Scan for the cell matching the given text and deliver its [X, Y] coordinate at center. 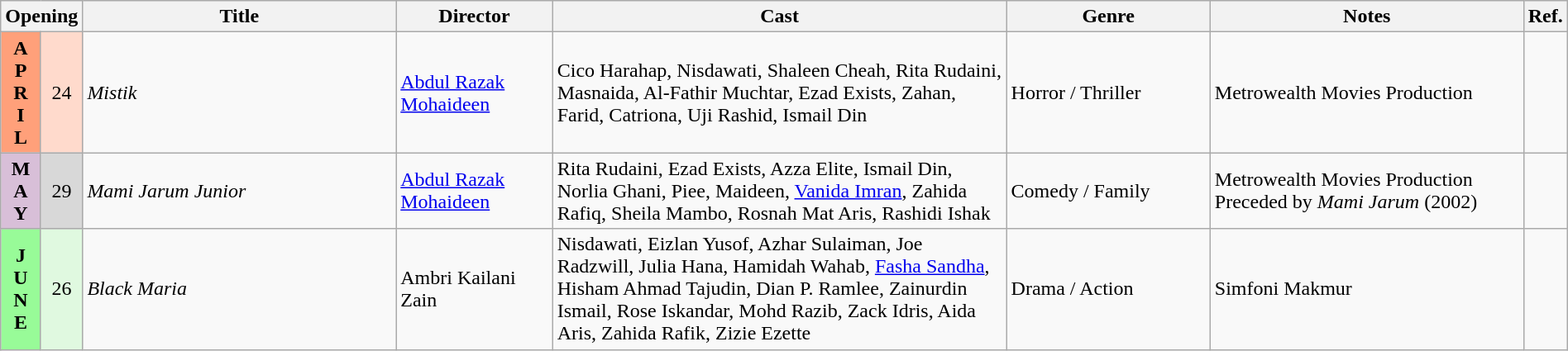
Genre [1108, 17]
Horror / Thriller [1108, 92]
APRIL [22, 92]
Cast [779, 17]
JUNE [22, 289]
Metrowealth Movies ProductionPreceded by Mami Jarum (2002) [1366, 191]
Simfoni Makmur [1366, 289]
26 [61, 289]
Director [475, 17]
24 [61, 92]
Ambri Kailani Zain [475, 289]
Metrowealth Movies Production [1366, 92]
29 [61, 191]
Comedy / Family [1108, 191]
MAY [22, 191]
Black Maria [240, 289]
Notes [1366, 17]
Opening [41, 17]
Title [240, 17]
Cico Harahap, Nisdawati, Shaleen Cheah, Rita Rudaini, Masnaida, Al-Fathir Muchtar, Ezad Exists, Zahan, Farid, Catriona, Uji Rashid, Ismail Din [779, 92]
Mistik [240, 92]
Mami Jarum Junior [240, 191]
Ref. [1545, 17]
Drama / Action [1108, 289]
